Capture the cell that displays the provided text and extract its [X, Y] central coordinate. 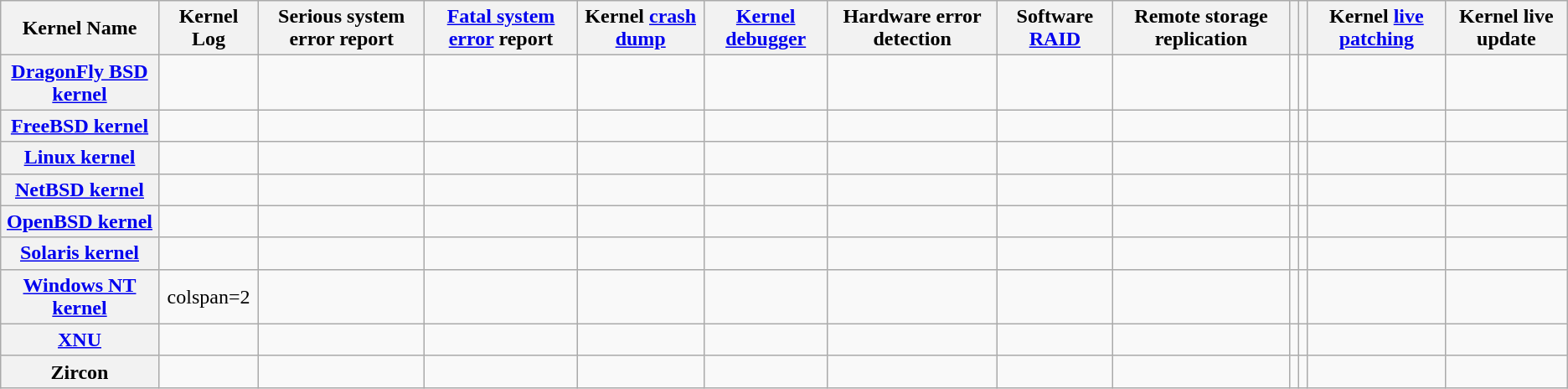
NetBSD kernel [80, 189]
Windows NT kernel [80, 297]
FreeBSD kernel [80, 126]
Kernel Log [208, 29]
XNU [80, 340]
OpenBSD kernel [80, 221]
Serious system error report [342, 29]
Kernel crash dump [640, 29]
Remote storage replication [1201, 29]
Kernel Name [80, 29]
Kernel live update [1507, 29]
Software RAID [1055, 29]
Hardware error detection [912, 29]
Zircon [80, 371]
Solaris kernel [80, 253]
DragonFly BSD kernel [80, 82]
Kernel live patching [1376, 29]
colspan=2 [208, 297]
Kernel debugger [766, 29]
Fatal system error report [501, 29]
Linux kernel [80, 158]
